Return [X, Y] of the center of cell containing provided text 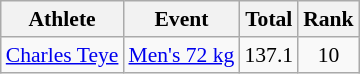
Men's 72 kg [181, 55]
Athlete [62, 19]
Event [181, 19]
137.1 [268, 55]
Charles Teye [62, 55]
10 [328, 55]
Rank [328, 19]
Total [268, 19]
